For the text-containing cell, return its midpoint in [x, y] coordinate format. 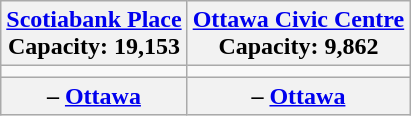
Ottawa Civic CentreCapacity: 9,862 [298, 34]
Scotiabank PlaceCapacity: 19,153 [94, 34]
